Find where the given text appears and provide that cell's center as [x, y] coordinate. 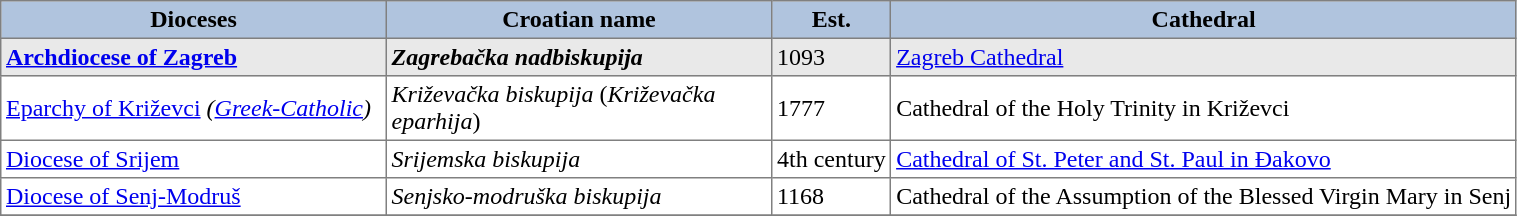
4th century [832, 159]
Eparchy of Križevci (Greek-Catholic) [194, 108]
Zagrebačka nadbiskupija [579, 57]
Srijemska biskupija [579, 159]
Zagreb Cathedral [1204, 57]
Diocese of Srijem [194, 159]
Cathedral of the Assumption of the Blessed Virgin Mary in Senj [1204, 197]
Križevačka biskupija (Križevačka eparhija) [579, 108]
1168 [832, 197]
Cathedral of the Holy Trinity in Križevci [1204, 108]
1093 [832, 57]
Cathedral [1204, 20]
Est. [832, 20]
1777 [832, 108]
Cathedral of St. Peter and St. Paul in Đakovo [1204, 159]
Senjsko-modruška biskupija [579, 197]
Diocese of Senj-Modruš [194, 197]
Croatian name [579, 20]
Dioceses [194, 20]
Archdiocese of Zagreb [194, 57]
